Output the (X, Y) coordinate of the center of the cell containing the given text.  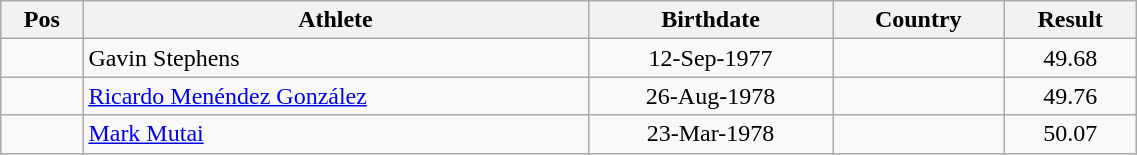
49.68 (1070, 58)
26-Aug-1978 (710, 96)
50.07 (1070, 134)
Athlete (336, 20)
Pos (42, 20)
Gavin Stephens (336, 58)
Mark Mutai (336, 134)
Birthdate (710, 20)
Ricardo Menéndez González (336, 96)
12-Sep-1977 (710, 58)
Result (1070, 20)
49.76 (1070, 96)
Country (918, 20)
23-Mar-1978 (710, 134)
